Provide the (X, Y) coordinate of the cell's center where the given text is located.  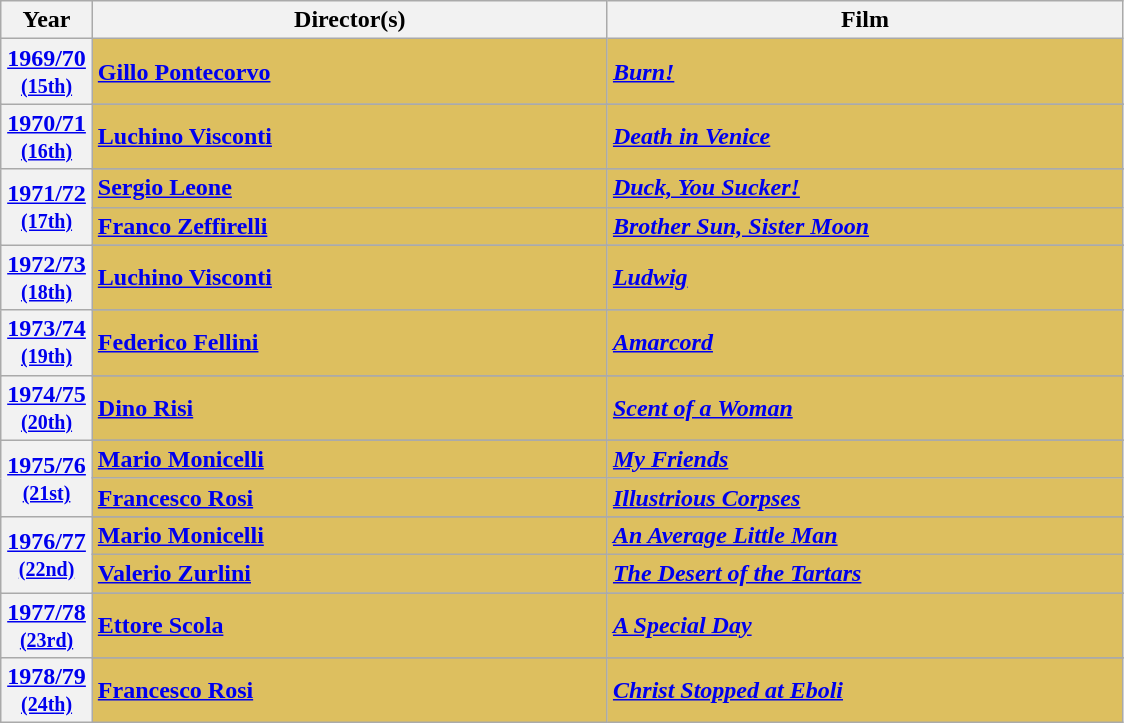
1972/73(18th) (47, 278)
Christ Stopped at Eboli (864, 690)
Film (864, 20)
Illustrious Corpses (864, 497)
1977/78(23rd) (47, 624)
1975/76(21st) (47, 478)
Brother Sun, Sister Moon (864, 226)
Scent of a Woman (864, 408)
Director(s) (350, 20)
A Special Day (864, 624)
An Average Little Man (864, 535)
Year (47, 20)
My Friends (864, 459)
Valerio Zurlini (350, 573)
1969/70(15th) (47, 72)
Sergio Leone (350, 188)
Dino Risi (350, 408)
1976/77(22nd) (47, 554)
1970/71(16th) (47, 136)
1973/74(19th) (47, 342)
Burn! (864, 72)
Ludwig (864, 278)
Gillo Pontecorvo (350, 72)
Federico Fellini (350, 342)
Amarcord (864, 342)
Duck, You Sucker! (864, 188)
1978/79(24th) (47, 690)
Ettore Scola (350, 624)
1971/72(17th) (47, 207)
1974/75(20th) (47, 408)
Death in Venice (864, 136)
The Desert of the Tartars (864, 573)
Franco Zeffirelli (350, 226)
